Return (X, Y) of the center of cell containing provided text 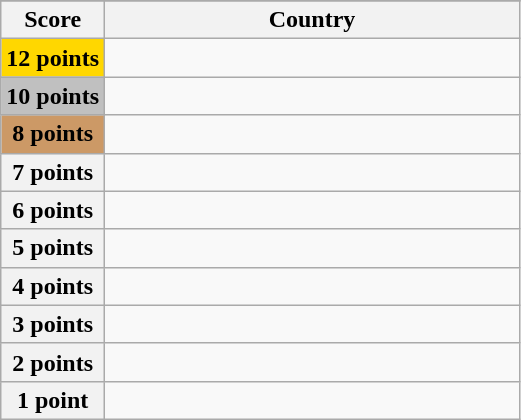
Country (312, 20)
8 points (53, 134)
Score (53, 20)
4 points (53, 286)
1 point (53, 400)
12 points (53, 58)
6 points (53, 210)
10 points (53, 96)
3 points (53, 324)
5 points (53, 248)
7 points (53, 172)
2 points (53, 362)
